For the text-containing cell, return its midpoint in (x, y) coordinate format. 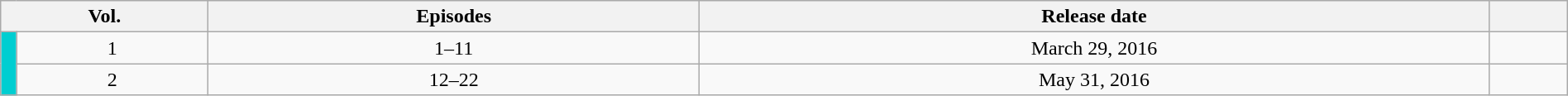
Episodes (454, 17)
12–22 (454, 79)
March 29, 2016 (1093, 48)
2 (112, 79)
Release date (1093, 17)
May 31, 2016 (1093, 79)
Vol. (104, 17)
1 (112, 48)
1–11 (454, 48)
